Search for the cell housing the specified text and yield its [X, Y] center coordinate. 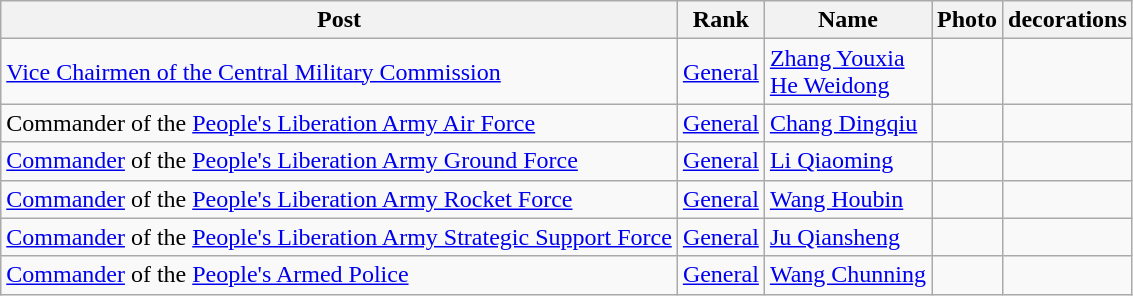
Li Qiaoming [848, 161]
Wang Houbin [848, 199]
Wang Chunning [848, 275]
Commander of the People's Armed Police [340, 275]
Post [340, 20]
decorations [1068, 20]
Commander of the People's Liberation Army Rocket Force [340, 199]
Zhang YouxiaHe Weidong [848, 72]
Vice Chairmen of the Central Military Commission [340, 72]
Photo [968, 20]
Commander of the People's Liberation Army Strategic Support Force [340, 237]
Commander of the People's Liberation Army Air Force [340, 123]
Chang Dingqiu [848, 123]
Name [848, 20]
Rank [720, 20]
Commander of the People's Liberation Army Ground Force [340, 161]
Ju Qiansheng [848, 237]
